Pinpoint the cell where the given text exists, returning its [x, y] midpoint coordinate. 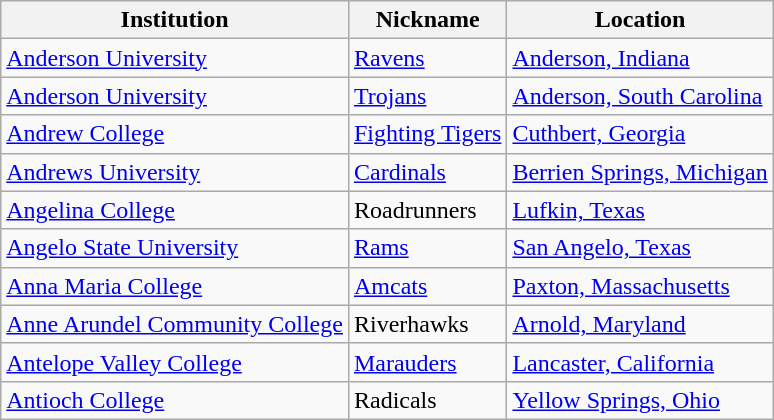
Trojans [427, 96]
Lufkin, Texas [640, 210]
Ravens [427, 58]
Yellow Springs, Ohio [640, 400]
Nickname [427, 20]
Roadrunners [427, 210]
Location [640, 20]
Angelina College [175, 210]
Anne Arundel Community College [175, 324]
San Angelo, Texas [640, 248]
Anderson, South Carolina [640, 96]
Riverhawks [427, 324]
Andrews University [175, 172]
Paxton, Massachusetts [640, 286]
Amcats [427, 286]
Berrien Springs, Michigan [640, 172]
Anderson, Indiana [640, 58]
Antelope Valley College [175, 362]
Rams [427, 248]
Radicals [427, 400]
Cardinals [427, 172]
Cuthbert, Georgia [640, 134]
Fighting Tigers [427, 134]
Anna Maria College [175, 286]
Arnold, Maryland [640, 324]
Lancaster, California [640, 362]
Antioch College [175, 400]
Andrew College [175, 134]
Institution [175, 20]
Angelo State University [175, 248]
Marauders [427, 362]
